Search for the cell housing the specified text and yield its [X, Y] center coordinate. 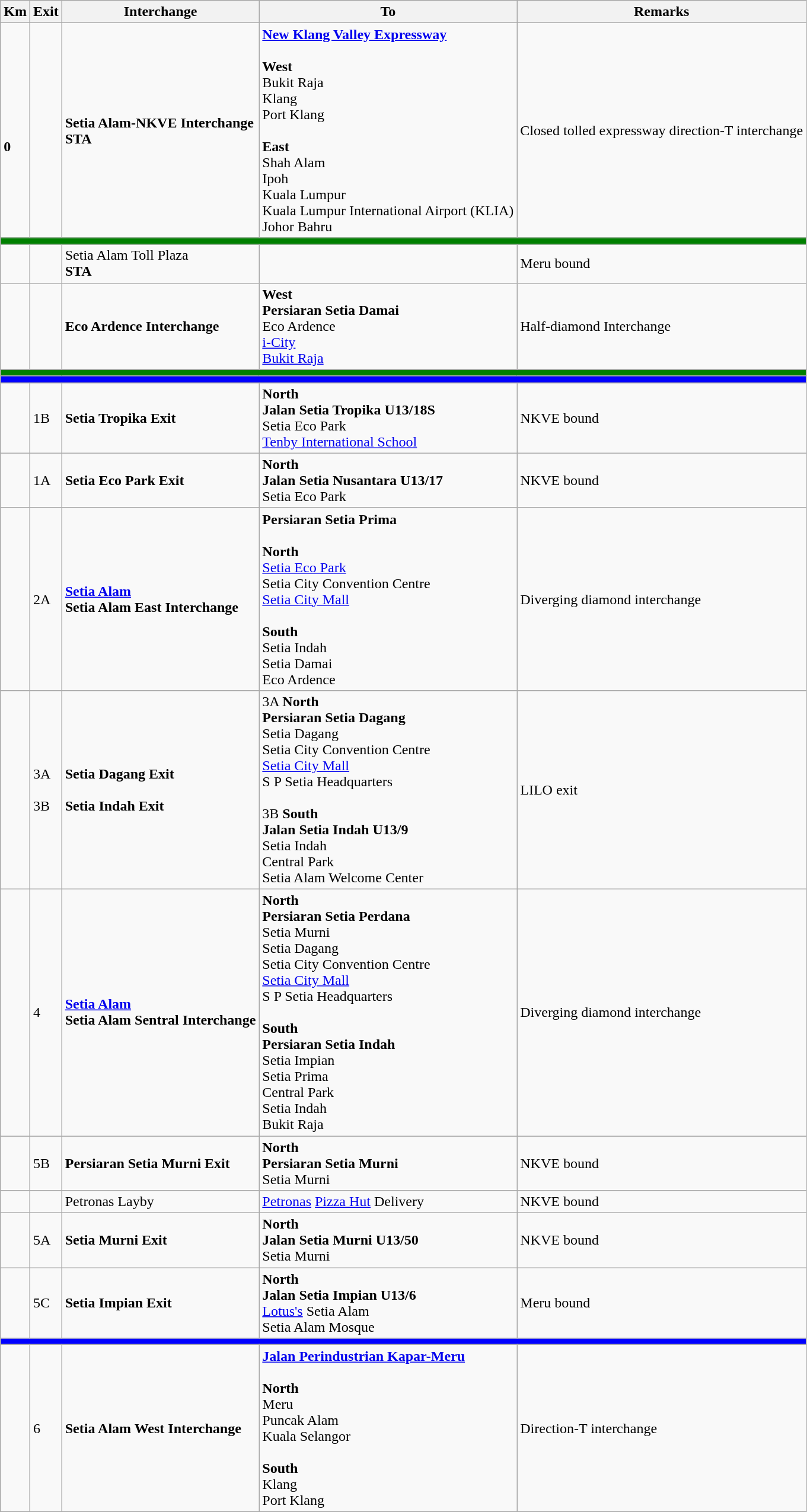
3A3B [46, 790]
4 [46, 1012]
5B [46, 1163]
Persiaran Setia PrimaNorthSetia Eco ParkSetia City Convention CentreSetia City Mall SouthSetia IndahSetia DamaiEco Ardence [388, 599]
Setia Alam West Interchange [160, 1428]
Closed tolled expressway direction-T interchange [662, 130]
5A [46, 1240]
Setia Alam-NKVE InterchangeSTA [160, 130]
0 [15, 130]
Setia Alam Toll PlazaSTA [160, 263]
LILO exit [662, 790]
NorthJalan Setia Murni U13/50Setia Murni [388, 1240]
5C [46, 1303]
Direction-T interchange [662, 1428]
New Klang Valley ExpresswayWest Bukit Raja Klang Port Klang East Shah Alam Ipoh Kuala Lumpur Kuala Lumpur International Airport (KLIA) Johor Bahru [388, 130]
Setia Dagang ExitSetia Indah Exit [160, 790]
Km [15, 12]
Setia AlamSetia Alam Sentral Interchange [160, 1012]
2A [46, 599]
Setia AlamSetia Alam East Interchange [160, 599]
Remarks [662, 12]
NorthJalan Setia Impian U13/6 Lotus's Setia AlamSetia Alam Mosque [388, 1303]
Setia Murni Exit [160, 1240]
WestPersiaran Setia DamaiEco Ardencei-CityBukit Raja [388, 326]
NorthPersiaran Setia MurniSetia Murni [388, 1163]
Interchange [160, 12]
Half-diamond Interchange [662, 326]
Setia Impian Exit [160, 1303]
NorthJalan Setia Tropika U13/18SSetia Eco ParkTenby International School [388, 417]
NorthJalan Setia Nusantara U13/17Setia Eco Park [388, 480]
Setia Tropika Exit [160, 417]
1A [46, 480]
Eco Ardence Interchange [160, 326]
Setia Eco Park Exit [160, 480]
6 [46, 1428]
Jalan Perindustrian Kapar-MeruNorth Meru Puncak Alam Kuala SelangorSouth Klang Port Klang [388, 1428]
Exit [46, 12]
To [388, 12]
1B [46, 417]
Petronas Pizza Hut Delivery [388, 1202]
Persiaran Setia Murni Exit [160, 1163]
Petronas Layby [160, 1202]
